Locate the cell with the specified text and output its (X, Y) center coordinate. 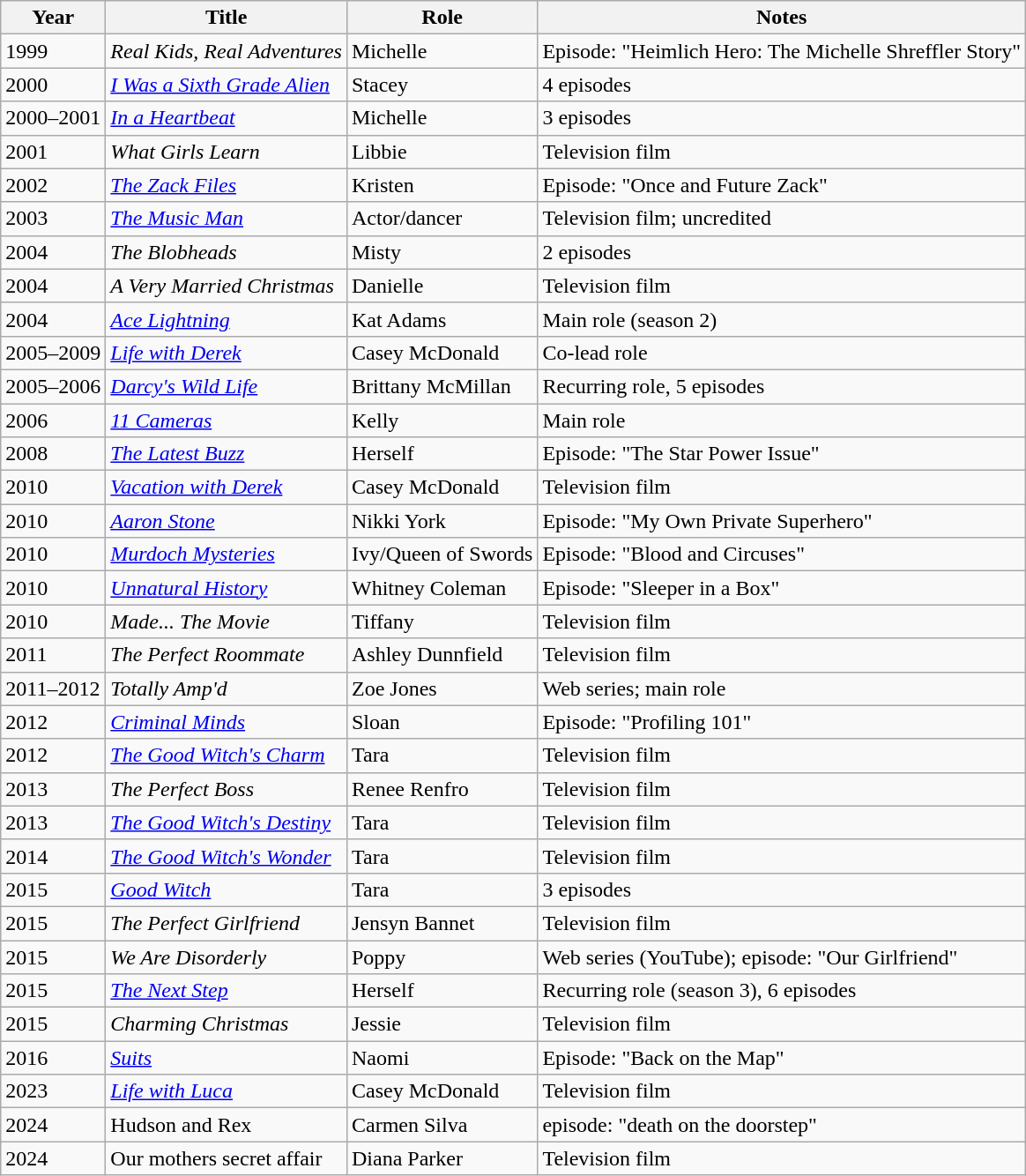
2005–2009 (53, 353)
Criminal Minds (227, 722)
Our mothers secret affair (227, 1158)
Kat Adams (442, 319)
Recurring role, 5 episodes (782, 386)
Episode: "Sleeper in a Box" (782, 588)
Totally Amp'd (227, 688)
2011–2012 (53, 688)
Vacation with Derek (227, 488)
Poppy (442, 956)
2016 (53, 1058)
Notes (782, 18)
The Good Witch's Charm (227, 755)
Aaron Stone (227, 521)
Ace Lightning (227, 319)
Kristen (442, 185)
Recurring role (season 3), 6 episodes (782, 991)
Misty (442, 252)
Life with Derek (227, 353)
The Perfect Boss (227, 789)
2000–2001 (53, 118)
Real Kids, Real Adventures (227, 51)
Ivy/Queen of Swords (442, 555)
Episode: "Heimlich Hero: The Michelle Shreffler Story" (782, 51)
Unnatural History (227, 588)
The Perfect Girlfriend (227, 923)
Web series (YouTube); episode: "Our Girlfriend" (782, 956)
Jessie (442, 1024)
Life with Luca (227, 1091)
The Blobheads (227, 252)
2006 (53, 421)
Role (442, 18)
Episode: "Blood and Circuses" (782, 555)
Co-lead role (782, 353)
Episode: "Profiling 101" (782, 722)
Made... The Movie (227, 621)
Brittany McMillan (442, 386)
Actor/dancer (442, 219)
Murdoch Mysteries (227, 555)
Good Witch (227, 889)
2023 (53, 1091)
Episode: "Once and Future Zack" (782, 185)
Main role (season 2) (782, 319)
2000 (53, 85)
The Music Man (227, 219)
In a Heartbeat (227, 118)
Diana Parker (442, 1158)
Whitney Coleman (442, 588)
2 episodes (782, 252)
Jensyn Bannet (442, 923)
Zoe Jones (442, 688)
2008 (53, 454)
What Girls Learn (227, 152)
Main role (782, 421)
Ashley Dunnfield (442, 655)
11 Cameras (227, 421)
The Good Witch's Wonder (227, 856)
The Zack Files (227, 185)
Episode: "Back on the Map" (782, 1058)
Title (227, 18)
Charming Christmas (227, 1024)
episode: "death on the doorstep" (782, 1125)
Naomi (442, 1058)
Darcy's Wild Life (227, 386)
We Are Disorderly (227, 956)
Renee Renfro (442, 789)
2003 (53, 219)
Libbie (442, 152)
Sloan (442, 722)
2005–2006 (53, 386)
Television film; uncredited (782, 219)
Tiffany (442, 621)
4 episodes (782, 85)
The Latest Buzz (227, 454)
The Perfect Roommate (227, 655)
2011 (53, 655)
1999 (53, 51)
The Good Witch's Destiny (227, 822)
A Very Married Christmas (227, 286)
Kelly (442, 421)
I Was a Sixth Grade Alien (227, 85)
2002 (53, 185)
2014 (53, 856)
Episode: "The Star Power Issue" (782, 454)
Carmen Silva (442, 1125)
The Next Step (227, 991)
Danielle (442, 286)
Stacey (442, 85)
2001 (53, 152)
Episode: "My Own Private Superhero" (782, 521)
Suits (227, 1058)
Year (53, 18)
Nikki York (442, 521)
Web series; main role (782, 688)
Hudson and Rex (227, 1125)
